Detect which cell encompasses the target text, then output its [x, y] center coordinate. 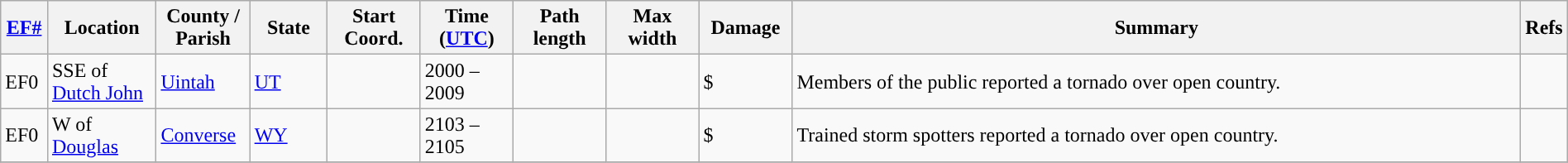
EF# [25, 28]
UT [289, 81]
WY [289, 136]
Summary [1156, 28]
Damage [746, 28]
Uintah [203, 81]
W of Douglas [101, 136]
Refs [1545, 28]
Time (UTC) [466, 28]
Trained storm spotters reported a tornado over open country. [1156, 136]
Start Coord. [374, 28]
Members of the public reported a tornado over open country. [1156, 81]
Converse [203, 136]
Max width [653, 28]
SSE of Dutch John [101, 81]
2000 – 2009 [466, 81]
State [289, 28]
County / Parish [203, 28]
2103 – 2105 [466, 136]
Path length [560, 28]
Location [101, 28]
